Provide the [X, Y] coordinate of the cell's center where the given text is located.  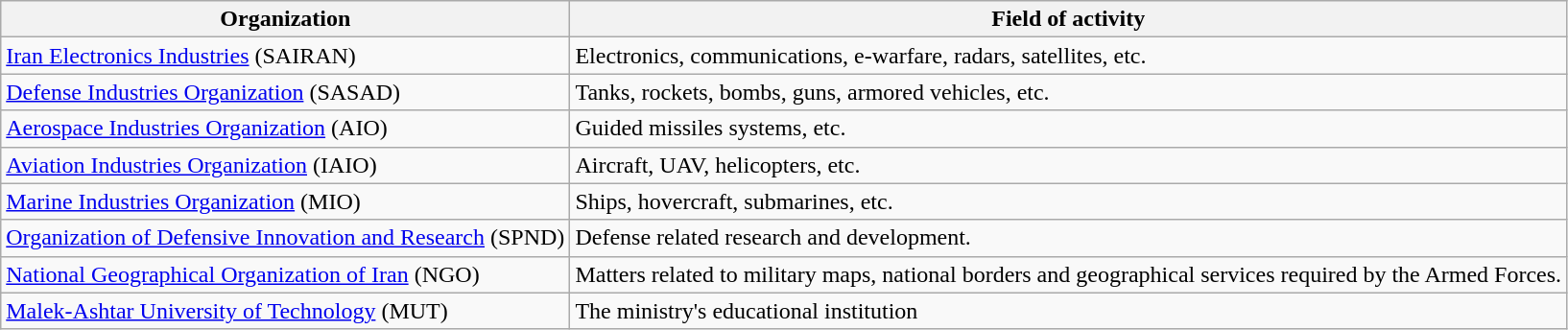
Defense related research and development. [1069, 238]
Tanks, rockets, bombs, guns, armored vehicles, etc. [1069, 92]
Aviation Industries Organization (IAIO) [286, 165]
Malek-Ashtar University of Technology (MUT) [286, 311]
Iran Electronics Industries (SAIRAN) [286, 56]
Aircraft, UAV, helicopters, etc. [1069, 165]
Defense Industries Organization (SASAD) [286, 92]
National Geographical Organization of Iran (NGO) [286, 274]
Matters related to military maps, national borders and geographical services required by the Armed Forces. [1069, 274]
Aerospace Industries Organization (AIO) [286, 129]
Field of activity [1069, 19]
Marine Industries Organization (MIO) [286, 201]
Guided missiles systems, etc. [1069, 129]
Electronics, communications, e-warfare, radars, satellites, etc. [1069, 56]
Ships, hovercraft, submarines, etc. [1069, 201]
The ministry's educational institution [1069, 311]
Organization of Defensive Innovation and Research (SPND) [286, 238]
Organization [286, 19]
